Search for the cell housing the specified text and yield its (x, y) center coordinate. 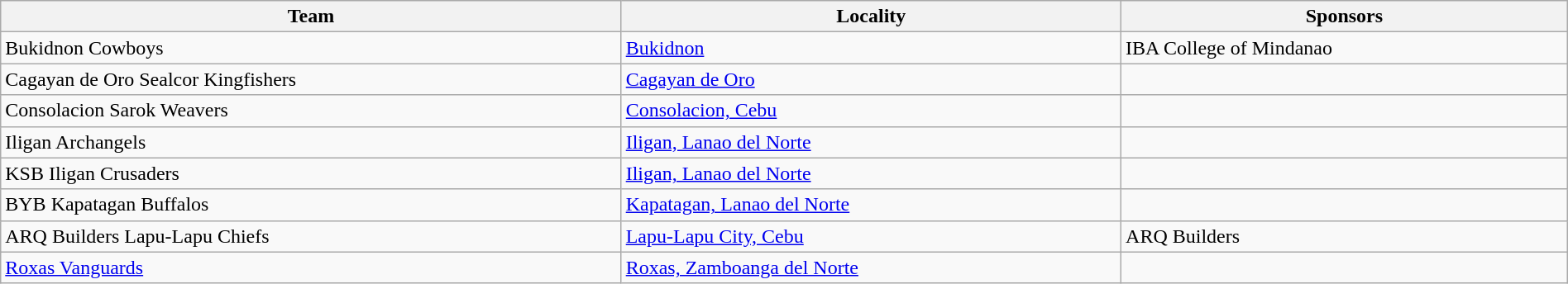
Locality (871, 17)
KSB Iligan Crusaders (311, 173)
Roxas, Zamboanga del Norte (871, 267)
Roxas Vanguards (311, 267)
Bukidnon Cowboys (311, 48)
Team (311, 17)
Kapatagan, Lanao del Norte (871, 205)
BYB Kapatagan Buffalos (311, 205)
ARQ Builders (1345, 236)
IBA College of Mindanao (1345, 48)
Bukidnon (871, 48)
Consolacion Sarok Weavers (311, 111)
Cagayan de Oro Sealcor Kingfishers (311, 79)
Sponsors (1345, 17)
Iligan Archangels (311, 142)
Lapu-Lapu City, Cebu (871, 236)
Cagayan de Oro (871, 79)
ARQ Builders Lapu-Lapu Chiefs (311, 236)
Consolacion, Cebu (871, 111)
